Identify which cell holds the provided text, then report its [x, y] central coordinate. 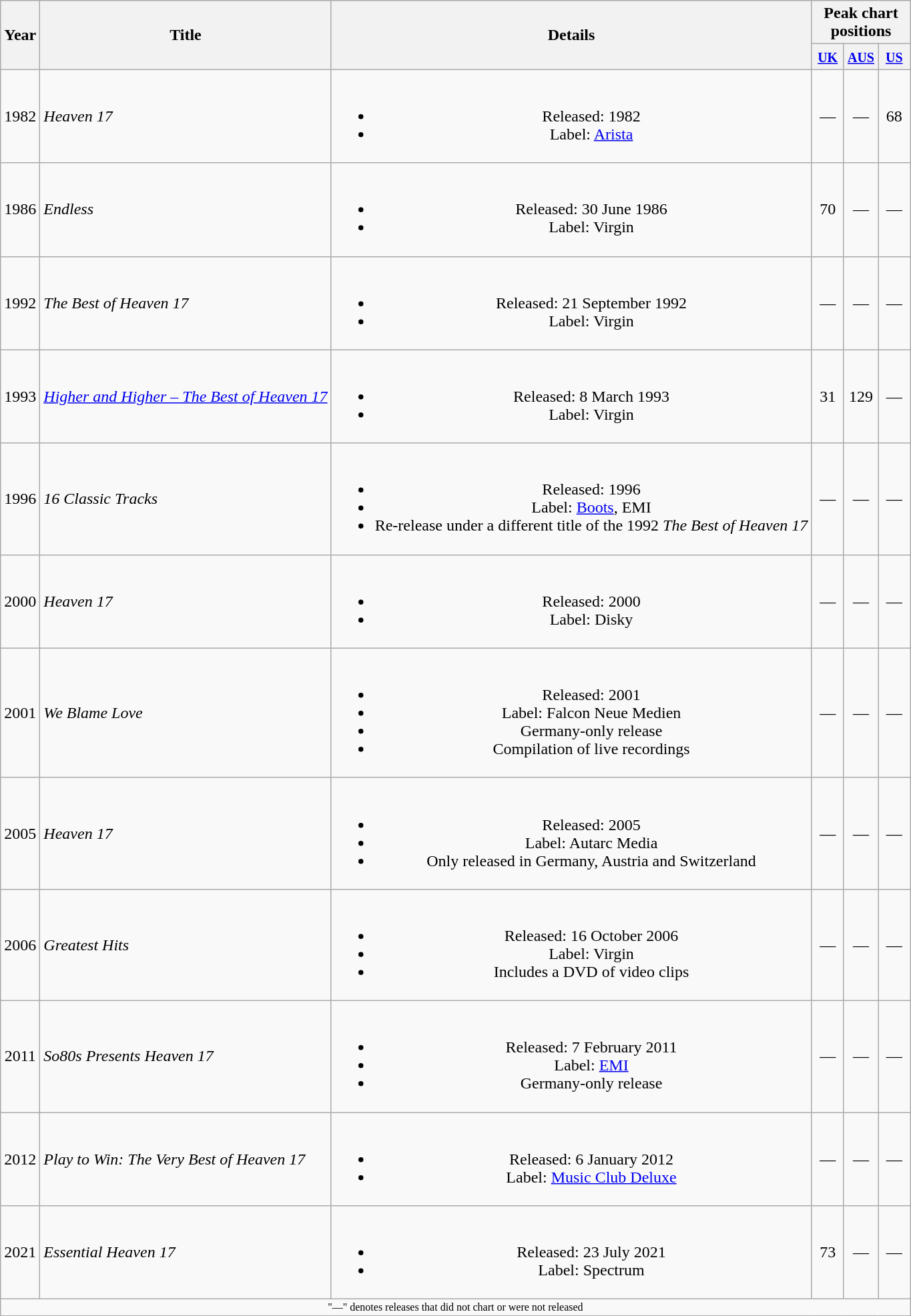
We Blame Love [186, 713]
129 [861, 396]
Title [186, 35]
So80s Presents Heaven 17 [186, 1056]
1982 [20, 116]
AUS [861, 57]
Released: 30 June 1986Label: Virgin [571, 210]
"—" denotes releases that did not chart or were not released [455, 1307]
Released: 23 July 2021Label: Spectrum [571, 1253]
Higher and Higher – The Best of Heaven 17 [186, 396]
70 [828, 210]
Released: 7 February 2011Label: EMIGermany-only release [571, 1056]
The Best of Heaven 17 [186, 303]
2012 [20, 1159]
Released: 16 October 2006Label: VirginIncludes a DVD of video clips [571, 945]
Released: 2001Label: Falcon Neue MedienGermany-only releaseCompilation of live recordings [571, 713]
31 [828, 396]
2006 [20, 945]
Play to Win: The Very Best of Heaven 17 [186, 1159]
2021 [20, 1253]
2000 [20, 601]
Released: 1996Label: Boots, EMIRe-release under a different title of the 1992 The Best of Heaven 17 [571, 499]
2005 [20, 833]
1996 [20, 499]
UK [828, 57]
Released: 21 September 1992Label: Virgin [571, 303]
1992 [20, 303]
Greatest Hits [186, 945]
Year [20, 35]
Released: 8 March 1993Label: Virgin [571, 396]
Released: 1982Label: Arista [571, 116]
2001 [20, 713]
Details [571, 35]
68 [894, 116]
Endless [186, 210]
Released: 2000Label: Disky [571, 601]
1986 [20, 210]
16 Classic Tracks [186, 499]
2011 [20, 1056]
1993 [20, 396]
73 [828, 1253]
Peak chart positions [861, 23]
Essential Heaven 17 [186, 1253]
Released: 6 January 2012Label: Music Club Deluxe [571, 1159]
Released: 2005Label: Autarc MediaOnly released in Germany, Austria and Switzerland [571, 833]
US [894, 57]
